For the text-containing cell, return its midpoint in [X, Y] coordinate format. 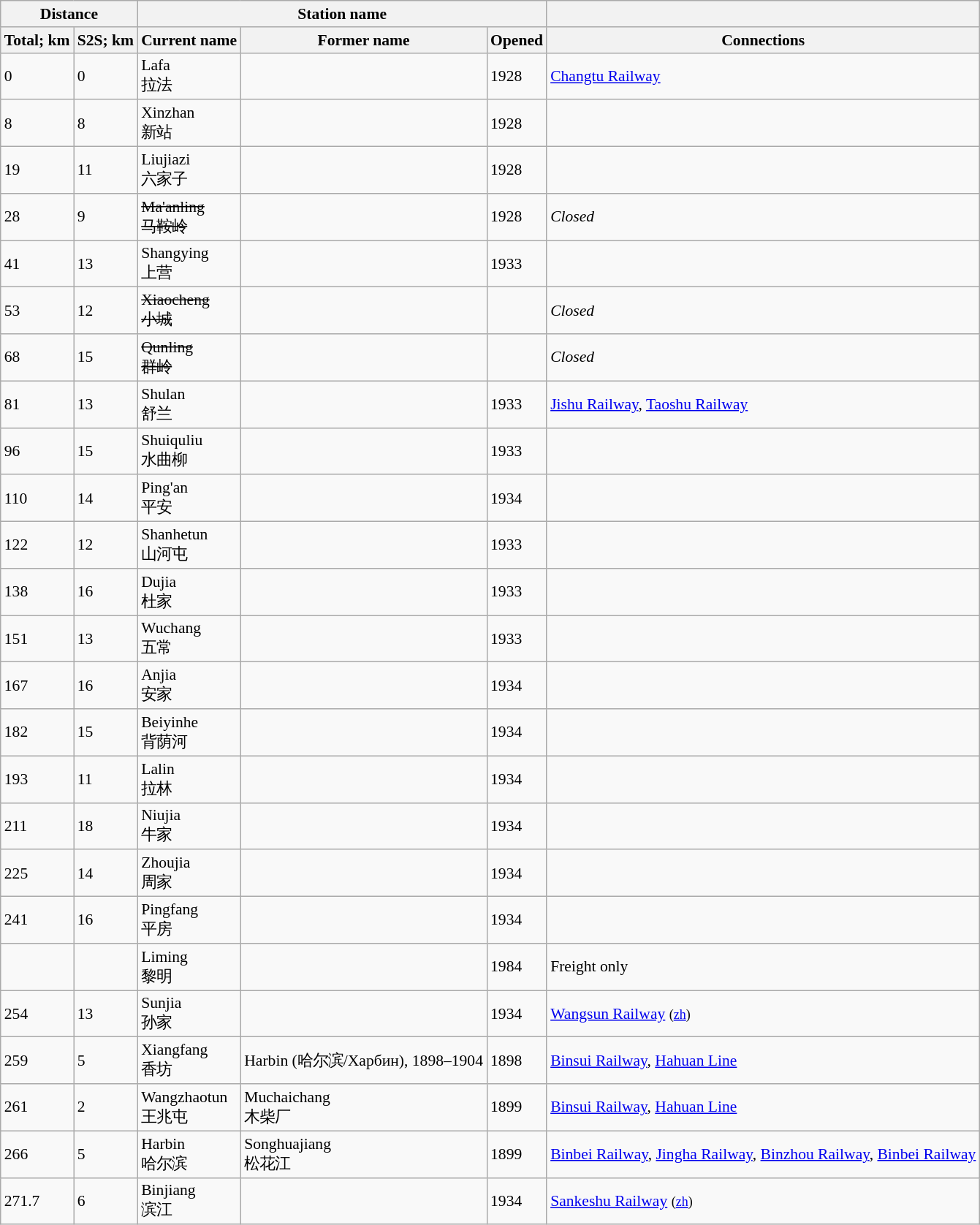
Pingfang平房 [189, 920]
53 [37, 311]
Binjiang滨江 [189, 1201]
182 [37, 732]
110 [37, 498]
18 [106, 826]
211 [37, 826]
193 [37, 779]
138 [37, 592]
Distance [69, 14]
6 [106, 1201]
2 [106, 1107]
Shangying上营 [189, 264]
Liming黎明 [189, 967]
Ping'an平安 [189, 498]
Shanhetun山河屯 [189, 545]
Liujiazi六家子 [189, 170]
Anjia安家 [189, 686]
Wangzhaotun王兆屯 [189, 1107]
9 [106, 217]
Total; km [37, 40]
261 [37, 1107]
Sankeshu Railway (zh) [763, 1201]
S2S; km [106, 40]
1984 [517, 967]
241 [37, 920]
151 [37, 639]
Connections [763, 40]
Niujia牛家 [189, 826]
Dujia杜家 [189, 592]
Harbin (哈尔滨/Харбин), 1898–1904 [364, 1061]
Changtu Railway [763, 76]
Wuchang五常 [189, 639]
Lalin拉林 [189, 779]
Freight only [763, 967]
1898 [517, 1061]
Qunling群岭 [189, 357]
19 [37, 170]
259 [37, 1061]
41 [37, 264]
Ma'anling马鞍岭 [189, 217]
Binbei Railway, Jingha Railway, Binzhou Railway, Binbei Railway [763, 1154]
Jishu Railway, Taoshu Railway [763, 404]
Songhuajiang松花江 [364, 1154]
Zhoujia周家 [189, 873]
Xinzhan新站 [189, 124]
68 [37, 357]
Xiangfang香坊 [189, 1061]
Sunjia孙家 [189, 1014]
122 [37, 545]
Shuiquliu水曲柳 [189, 451]
Former name [364, 40]
225 [37, 873]
271.7 [37, 1201]
Lafa拉法 [189, 76]
Shulan舒兰 [189, 404]
Muchaichang木柴厂 [364, 1107]
Station name [342, 14]
Opened [517, 40]
254 [37, 1014]
28 [37, 217]
Wangsun Railway (zh) [763, 1014]
Beiyinhe背荫河 [189, 732]
81 [37, 404]
167 [37, 686]
96 [37, 451]
Current name [189, 40]
Harbin哈尔滨 [189, 1154]
266 [37, 1154]
Xiaocheng小城 [189, 311]
